Search for the cell housing the specified text and yield its (x, y) center coordinate. 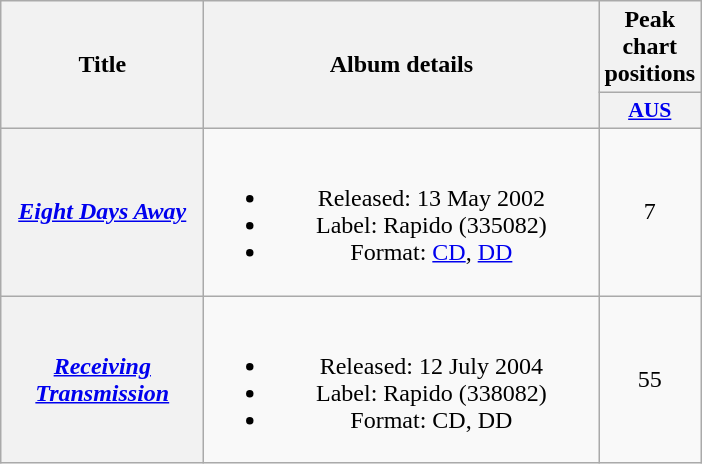
AUS (650, 111)
7 (650, 212)
Peak chart positions (650, 47)
55 (650, 380)
Title (102, 65)
Album details (402, 65)
Released: 12 July 2004Label: Rapido (338082)Format: CD, DD (402, 380)
Eight Days Away (102, 212)
Released: 13 May 2002Label: Rapido (335082)Format: CD, DD (402, 212)
Receiving Transmission (102, 380)
